For the text-containing cell, return its midpoint in [X, Y] coordinate format. 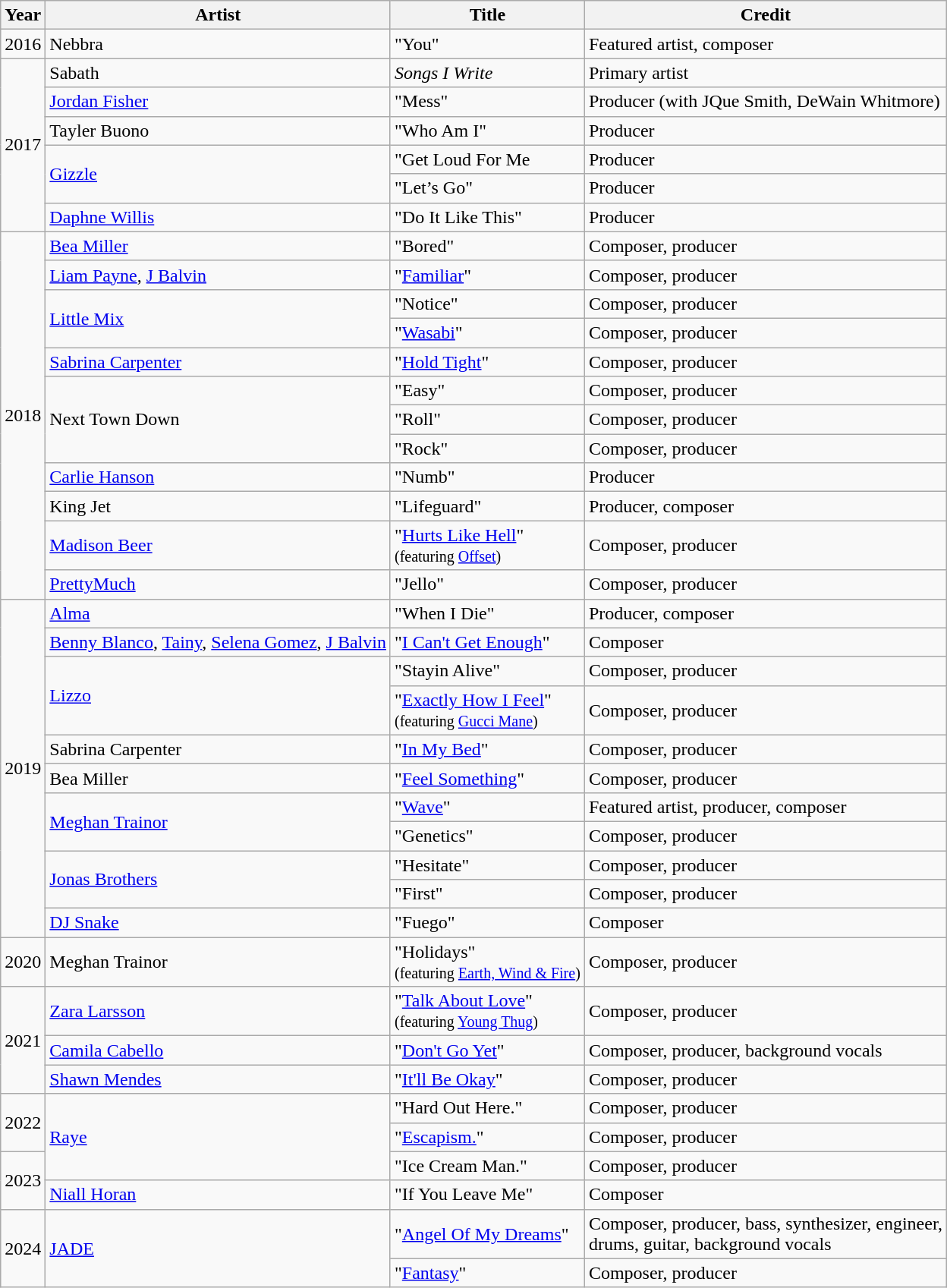
"Numb" [487, 477]
"It'll Be Okay" [487, 1079]
Madison Beer [219, 545]
"Hesitate" [487, 864]
"If You Leave Me" [487, 1195]
"Ice Cream Man." [487, 1166]
Daphne Willis [219, 217]
"Wave" [487, 807]
"Rock" [487, 449]
"You" [487, 44]
"I Can't Get Enough" [487, 642]
Zara Larsson [219, 1011]
Producer (with JQue Smith, DeWain Whitmore) [765, 102]
Little Mix [219, 318]
Lizzo [219, 695]
Next Town Down [219, 420]
"Roll" [487, 420]
"Familiar" [487, 275]
"Let’s Go" [487, 188]
"Hold Tight" [487, 362]
"Fantasy" [487, 1273]
PrettyMuch [219, 584]
"Holidays"(featuring Earth, Wind & Fire) [487, 962]
2024 [23, 1248]
Composer, producer, background vocals [765, 1050]
"Easy" [487, 391]
Composer, producer, bass, synthesizer, engineer,drums, guitar, background vocals [765, 1234]
Featured artist, composer [765, 44]
"In My Bed" [487, 749]
Tayler Buono [219, 131]
2017 [23, 145]
Gizzle [219, 174]
Songs I Write [487, 73]
Jonas Brothers [219, 879]
Alma [219, 613]
Benny Blanco, Tainy, Selena Gomez, J Balvin [219, 642]
"Angel Of My Dreams" [487, 1234]
Sabath [219, 73]
2018 [23, 415]
"Escapism." [487, 1137]
Jordan Fisher [219, 102]
Featured artist, producer, composer [765, 807]
"Wasabi" [487, 332]
Primary artist [765, 73]
Credit [765, 15]
Shawn Mendes [219, 1079]
Year [23, 15]
"Hurts Like Hell"(featuring Offset) [487, 545]
DJ Snake [219, 923]
Carlie Hanson [219, 477]
Raye [219, 1137]
2016 [23, 44]
"Exactly How I Feel"(featuring Gucci Mane) [487, 710]
"Get Loud For Me [487, 159]
"Talk About Love"(featuring Young Thug) [487, 1011]
"Do It Like This" [487, 217]
2023 [23, 1180]
"Mess" [487, 102]
2022 [23, 1123]
2021 [23, 1040]
"Don't Go Yet" [487, 1050]
"When I Die" [487, 613]
Niall Horan [219, 1195]
"First" [487, 894]
Liam Payne, J Balvin [219, 275]
2019 [23, 768]
"Bored" [487, 246]
Camila Cabello [219, 1050]
2020 [23, 962]
"Lifeguard" [487, 506]
Title [487, 15]
"Genetics" [487, 836]
"Hard Out Here." [487, 1108]
JADE [219, 1248]
"Fuego" [487, 923]
King Jet [219, 506]
"Feel Something" [487, 778]
"Stayin Alive" [487, 671]
Nebbra [219, 44]
Artist [219, 15]
"Who Am I" [487, 131]
"Notice" [487, 304]
"Jello" [487, 584]
